Return (X, Y) of the center of cell containing provided text 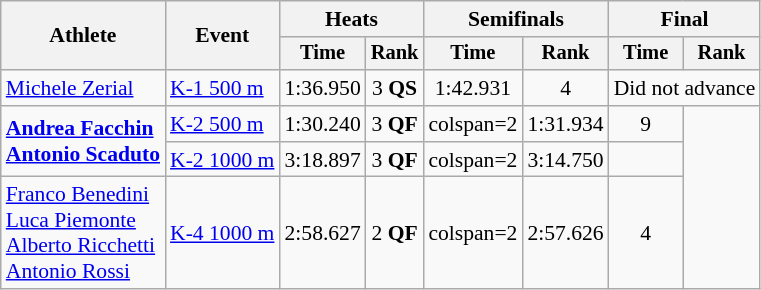
K-2 500 m (222, 124)
1:30.240 (322, 124)
K-1 500 m (222, 88)
Andrea FacchinAntonio Scaduto (83, 142)
1:31.934 (565, 124)
K-2 1000 m (222, 160)
3 QS (395, 88)
2:57.626 (565, 233)
Heats (351, 19)
Michele Zerial (83, 88)
Athlete (83, 36)
Final (685, 19)
Event (222, 36)
1:42.931 (472, 88)
2 QF (395, 233)
1:36.950 (322, 88)
3:14.750 (565, 160)
Did not advance (685, 88)
2:58.627 (322, 233)
9 (646, 124)
Semifinals (516, 19)
K-4 1000 m (222, 233)
Franco BenediniLuca PiemonteAlberto RicchettiAntonio Rossi (83, 233)
3:18.897 (322, 160)
